Locate the cell with the specified text and output its (x, y) center coordinate. 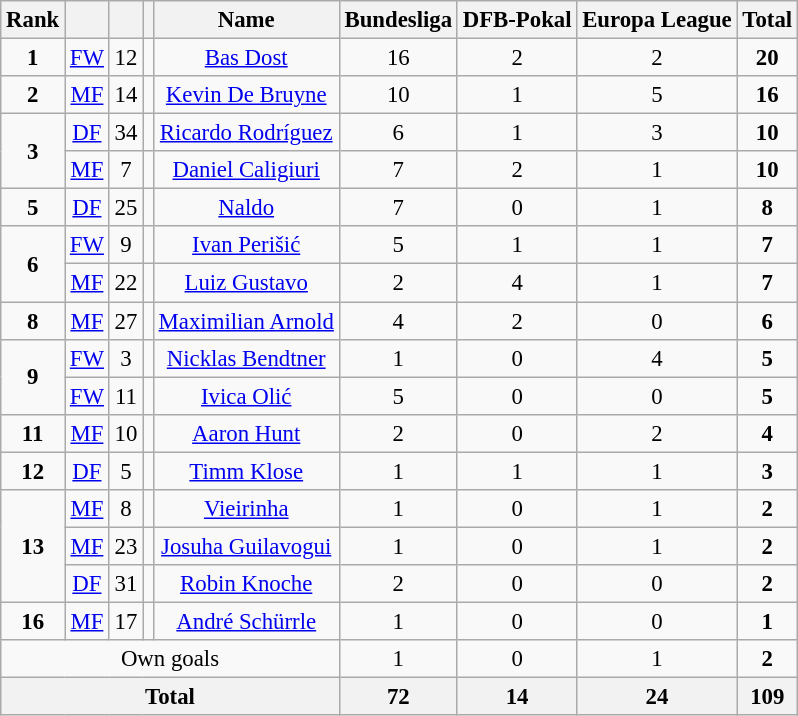
Bundesliga (398, 20)
109 (767, 697)
22 (126, 283)
Robin Knoche (246, 584)
20 (767, 58)
Ivica Olić (246, 396)
Timm Klose (246, 471)
DFB-Pokal (516, 20)
17 (126, 621)
Name (246, 20)
72 (398, 697)
Luiz Gustavo (246, 283)
Ivan Perišić (246, 245)
Bas Dost (246, 58)
24 (657, 697)
13 (33, 546)
Kevin De Bruyne (246, 95)
34 (126, 133)
Rank (33, 20)
Nicklas Bendtner (246, 358)
Josuha Guilavogui (246, 546)
27 (126, 321)
31 (126, 584)
Europa League (657, 20)
Daniel Caligiuri (246, 170)
Vieirinha (246, 509)
23 (126, 546)
Maximilian Arnold (246, 321)
Own goals (170, 659)
25 (126, 208)
Naldo (246, 208)
Aaron Hunt (246, 433)
Ricardo Rodríguez (246, 133)
André Schürrle (246, 621)
